Provide the [X, Y] coordinate of the cell's center where the given text is located.  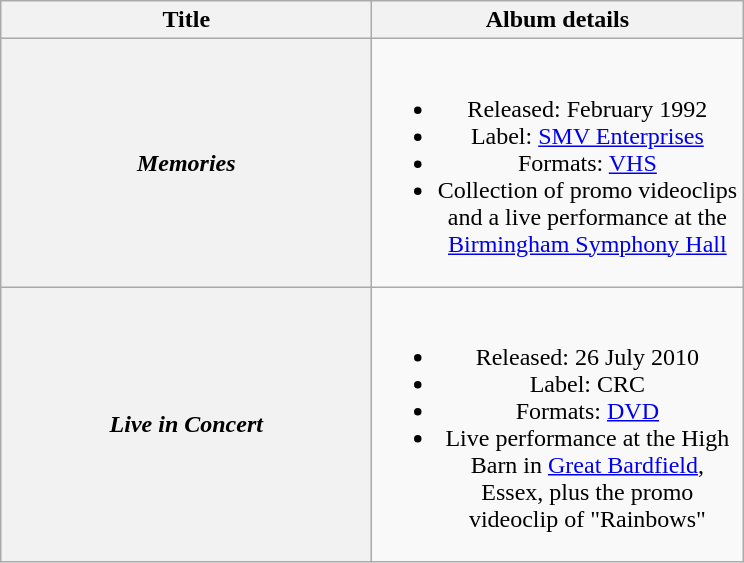
Album details [558, 20]
Title [186, 20]
Live in Concert [186, 424]
Released: 26 July 2010Label: CRCFormats: DVDLive performance at the High Barn in Great Bardfield, Essex, plus the promo videoclip of "Rainbows" [558, 424]
Released: February 1992Label: SMV EnterprisesFormats: VHSCollection of promo videoclips and a live performance at the Birmingham Symphony Hall [558, 163]
Memories [186, 163]
